For the text-containing cell, return its midpoint in (x, y) coordinate format. 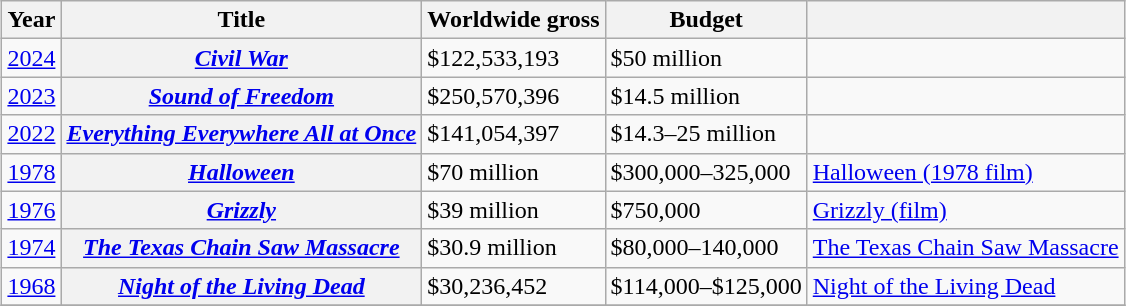
$30,236,452 (514, 286)
Grizzly (242, 210)
$70 million (514, 172)
$14.3–25 million (706, 134)
2023 (32, 96)
Title (242, 20)
$14.5 million (706, 96)
$50 million (706, 58)
2024 (32, 58)
1968 (32, 286)
$250,570,396 (514, 96)
Halloween (1978 film) (966, 172)
Budget (706, 20)
$122,533,193 (514, 58)
$114,000–$125,000 (706, 286)
1978 (32, 172)
Grizzly (film) (966, 210)
$141,054,397 (514, 134)
Year (32, 20)
1974 (32, 248)
1976 (32, 210)
Halloween (242, 172)
$750,000 (706, 210)
Civil War (242, 58)
Everything Everywhere All at Once (242, 134)
$30.9 million (514, 248)
Worldwide gross (514, 20)
$39 million (514, 210)
$300,000–325,000 (706, 172)
$80,000–140,000 (706, 248)
2022 (32, 134)
Sound of Freedom (242, 96)
